From the cell containing the given text, extract its center point as [X, Y] coordinate. 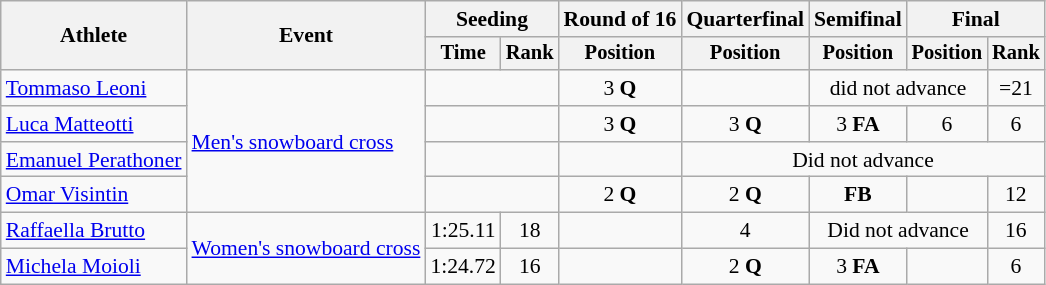
1:24.72 [462, 267]
Emanuel Perathoner [94, 160]
Semifinal [858, 19]
Athlete [94, 36]
Round of 16 [620, 19]
Luca Matteotti [94, 124]
Women's snowboard cross [306, 248]
Final [976, 19]
=21 [1016, 88]
Michela Moioli [94, 267]
Quarterfinal [745, 19]
did not advance [898, 88]
18 [530, 231]
Men's snowboard cross [306, 141]
Omar Visintin [94, 195]
FB [858, 195]
Tommaso Leoni [94, 88]
Raffaella Brutto [94, 231]
Seeding [492, 19]
4 [745, 231]
Time [462, 54]
12 [1016, 195]
Event [306, 36]
1:25.11 [462, 231]
